From the cell containing the given text, extract its center point as [X, Y] coordinate. 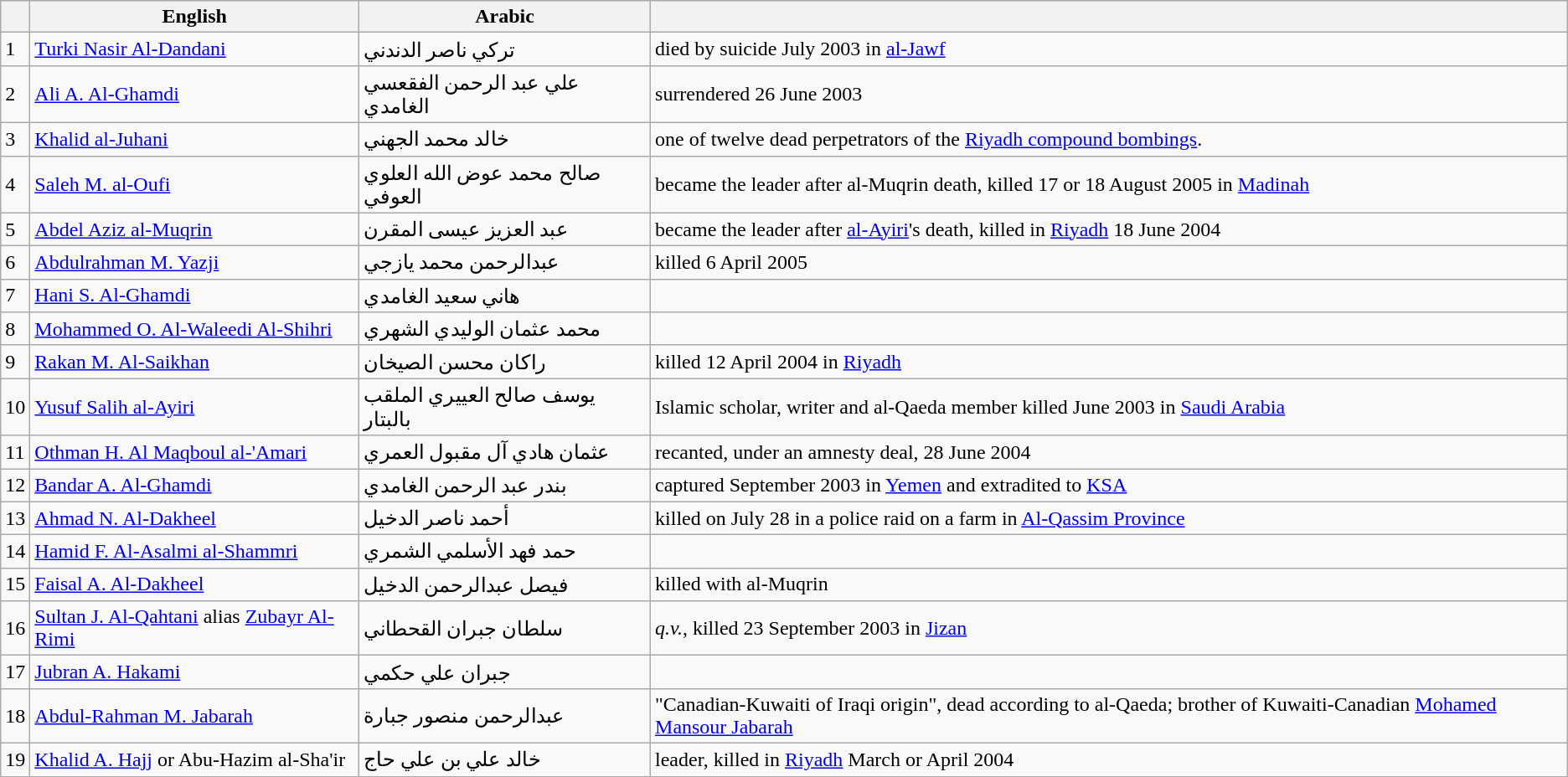
q.v., killed 23 September 2003 in Jizan [1109, 628]
16 [15, 628]
Abdul-Rahman M. Jabarah [194, 715]
one of twelve dead perpetrators of the Riyadh compound bombings. [1109, 139]
علي عبد الرحمن الفقعسي الغامدي [505, 94]
became the leader after al-Ayiri's death, killed in Riyadh 18 June 2004 [1109, 229]
Islamic scholar, writer and al-Qaeda member killed June 2003 in Saudi Arabia [1109, 407]
فيصل عبدالرحمن الدخيل [505, 584]
Jubran A. Hakami [194, 672]
بندر عبد الرحمن الغامدي [505, 486]
13 [15, 518]
عبدالرحمن منصور جبارة [505, 715]
Rakan M. Al-Saikhan [194, 362]
عبدالرحمن محمد يازجي [505, 263]
Hamid F. Al-Asalmi al-Shammri [194, 552]
Khalid al-Juhani [194, 139]
Faisal A. Al-Dakheel [194, 584]
Turki Nasir Al-Dandani [194, 49]
captured September 2003 in Yemen and extradited to KSA [1109, 486]
recanted, under an amnesty deal, 28 June 2004 [1109, 452]
Saleh M. al-Oufi [194, 184]
Bandar A. Al-Ghamdi [194, 486]
أحمد ناصر الدخيل [505, 518]
Khalid A. Hajj or Abu-Hazim al-Sha'ir [194, 759]
17 [15, 672]
Ahmad N. Al-Dakheel [194, 518]
killed on July 28 in a police raid on a farm in Al-Qassim Province [1109, 518]
خالد محمد الجهني [505, 139]
killed 12 April 2004 in Riyadh [1109, 362]
محمد عثمان الوليدي الشهري [505, 329]
4 [15, 184]
"Canadian-Kuwaiti of Iraqi origin", dead according to al-Qaeda; brother of Kuwaiti-Canadian Mohamed Mansour Jabarah [1109, 715]
Ali A. Al-Ghamdi [194, 94]
12 [15, 486]
9 [15, 362]
English [194, 17]
killed 6 April 2005 [1109, 263]
Abdulrahman M. Yazji [194, 263]
18 [15, 715]
15 [15, 584]
جبران علي حكمي [505, 672]
11 [15, 452]
became the leader after al-Muqrin death, killed 17 or 18 August 2005 in Madinah [1109, 184]
died by suicide July 2003 in al-Jawf [1109, 49]
Othman H. Al Maqboul al-'Amari [194, 452]
عبد العزيز عيسى المقرن [505, 229]
Abdel Aziz al-Muqrin [194, 229]
10 [15, 407]
Sultan J. Al-Qahtani alias Zubayr Al-Rimi [194, 628]
2 [15, 94]
19 [15, 759]
راكان محسن الصيخان [505, 362]
خالد علي بن علي حاج [505, 759]
5 [15, 229]
1 [15, 49]
14 [15, 552]
surrendered 26 June 2003 [1109, 94]
7 [15, 296]
عثمان هادي آل مقبول العمري [505, 452]
هاني سعيد الغامدي [505, 296]
تركي ناصر الدندني [505, 49]
Arabic [505, 17]
يوسف صالح العييري الملقب بالبتار [505, 407]
Yusuf Salih al-Ayiri [194, 407]
حمد فهد الأسلمي الشمري [505, 552]
leader, killed in Riyadh March or April 2004 [1109, 759]
سلطان جبران القحطاني [505, 628]
6 [15, 263]
8 [15, 329]
صالح محمد عوض الله العلوي العوفي [505, 184]
killed with al-Muqrin [1109, 584]
Mohammed O. Al-Waleedi Al-Shihri [194, 329]
Hani S. Al-Ghamdi [194, 296]
3 [15, 139]
